Detect which cell encompasses the target text, then output its [X, Y] center coordinate. 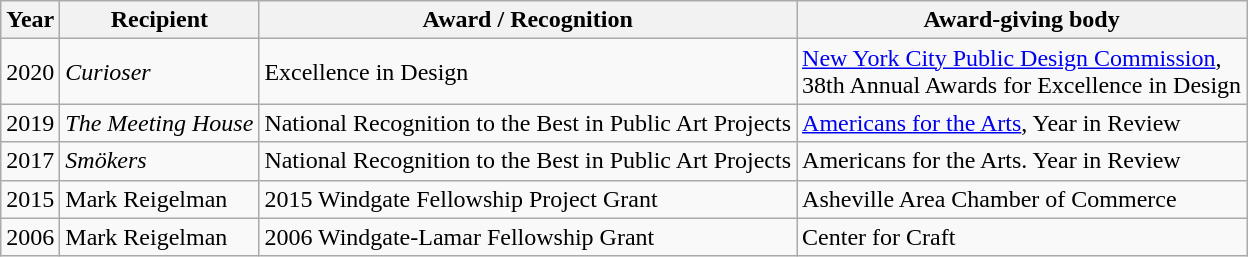
Center for Craft [1022, 237]
Excellence in Design [528, 72]
Asheville Area Chamber of Commerce [1022, 199]
Americans for the Arts. Year in Review [1022, 161]
2006 Windgate-Lamar Fellowship Grant [528, 237]
Recipient [160, 20]
Award-giving body [1022, 20]
New York City Public Design Commission,38th Annual Awards for Excellence in Design [1022, 72]
Year [30, 20]
Americans for the Arts, Year in Review [1022, 123]
2017 [30, 161]
Curioser [160, 72]
2020 [30, 72]
Award / Recognition [528, 20]
Smökers [160, 161]
2015 Windgate Fellowship Project Grant [528, 199]
2015 [30, 199]
The Meeting House [160, 123]
2019 [30, 123]
2006 [30, 237]
